Find where the given text appears and provide that cell's center as (x, y) coordinate. 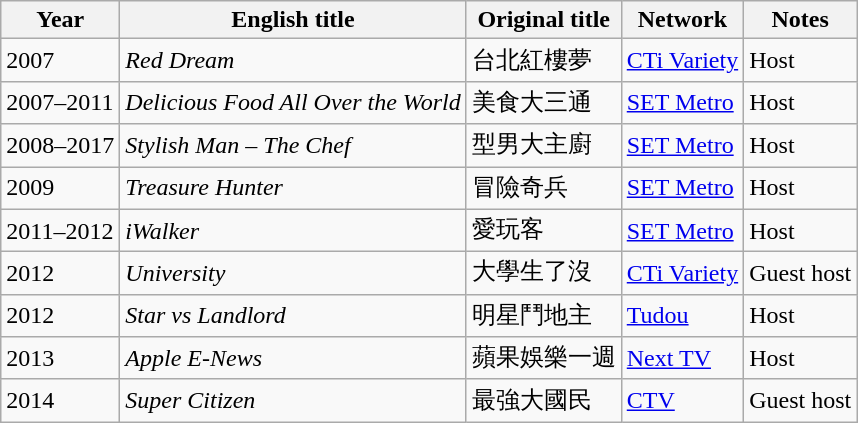
University (293, 274)
愛玩客 (544, 230)
Network (682, 20)
iWalker (293, 230)
明星鬥地主 (544, 316)
2011–2012 (60, 230)
最強大國民 (544, 400)
Red Dream (293, 60)
2007 (60, 60)
冒險奇兵 (544, 188)
大學生了沒 (544, 274)
型男大主廚 (544, 146)
Star vs Landlord (293, 316)
2013 (60, 358)
English title (293, 20)
2009 (60, 188)
Stylish Man – The Chef (293, 146)
Treasure Hunter (293, 188)
Tudou (682, 316)
2014 (60, 400)
Year (60, 20)
CTV (682, 400)
台北紅樓夢 (544, 60)
Apple E-News (293, 358)
Super Citizen (293, 400)
Delicious Food All Over the World (293, 102)
2008–2017 (60, 146)
Notes (800, 20)
蘋果娛樂一週 (544, 358)
2007–2011 (60, 102)
Next TV (682, 358)
美食大三通 (544, 102)
Original title (544, 20)
